Return [X, Y] of the center of cell containing provided text 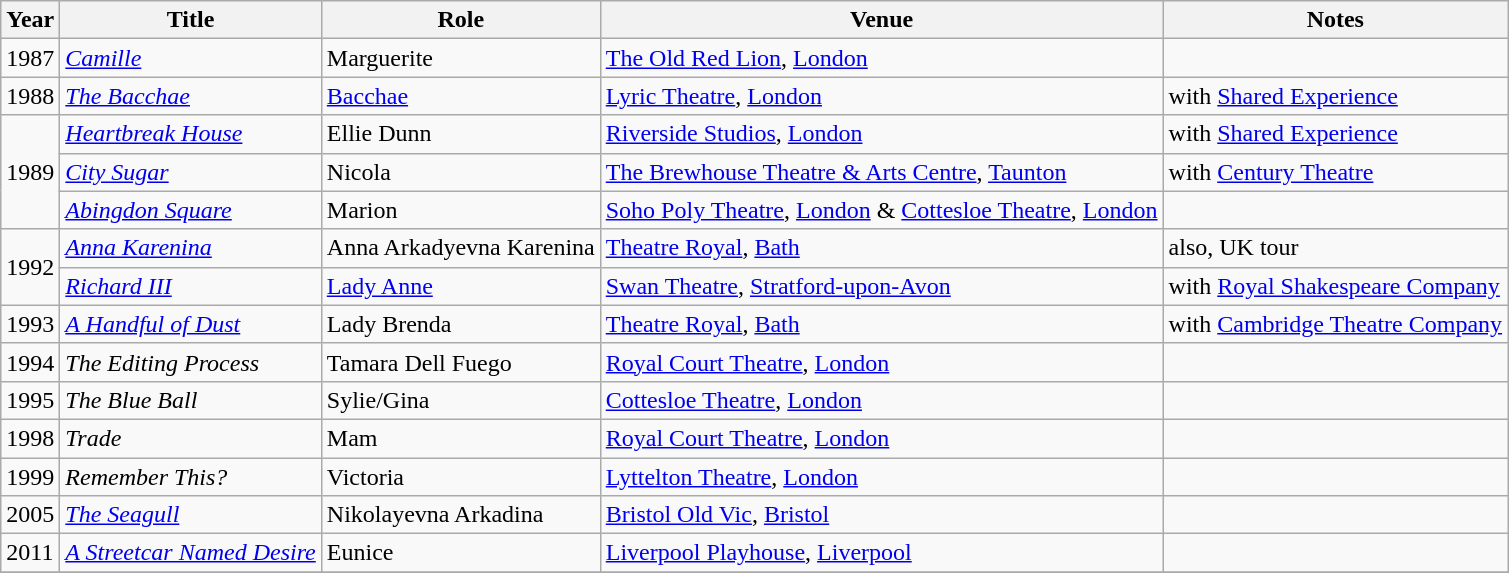
Trade [190, 438]
Abingdon Square [190, 210]
Year [30, 20]
Tamara Dell Fuego [460, 362]
Bristol Old Vic, Bristol [882, 515]
with Royal Shakespeare Company [1336, 286]
Bacchae [460, 96]
The Seagull [190, 515]
Mam [460, 438]
1987 [30, 58]
Heartbreak House [190, 134]
2005 [30, 515]
The Brewhouse Theatre & Arts Centre, Taunton [882, 172]
Nicola [460, 172]
1993 [30, 324]
The Editing Process [190, 362]
1998 [30, 438]
Cottesloe Theatre, London [882, 400]
Title [190, 20]
The Old Red Lion, London [882, 58]
1994 [30, 362]
Anna Arkadyevna Karenina [460, 248]
The Blue Ball [190, 400]
Victoria [460, 477]
Lady Brenda [460, 324]
Eunice [460, 553]
1999 [30, 477]
with Cambridge Theatre Company [1336, 324]
Remember This? [190, 477]
Notes [1336, 20]
Sylie/Gina [460, 400]
Lyttelton Theatre, London [882, 477]
Liverpool Playhouse, Liverpool [882, 553]
1992 [30, 267]
1989 [30, 172]
Marion [460, 210]
Nikolayevna Arkadina [460, 515]
A Handful of Dust [190, 324]
Riverside Studios, London [882, 134]
Role [460, 20]
Venue [882, 20]
Marguerite [460, 58]
Ellie Dunn [460, 134]
Camille [190, 58]
Richard III [190, 286]
Swan Theatre, Stratford-upon-Avon [882, 286]
A Streetcar Named Desire [190, 553]
2011 [30, 553]
Soho Poly Theatre, London & Cottesloe Theatre, London [882, 210]
1988 [30, 96]
The Bacchae [190, 96]
with Century Theatre [1336, 172]
Lyric Theatre, London [882, 96]
also, UK tour [1336, 248]
Anna Karenina [190, 248]
Lady Anne [460, 286]
City Sugar [190, 172]
1995 [30, 400]
